Search for the cell housing the specified text and yield its (X, Y) center coordinate. 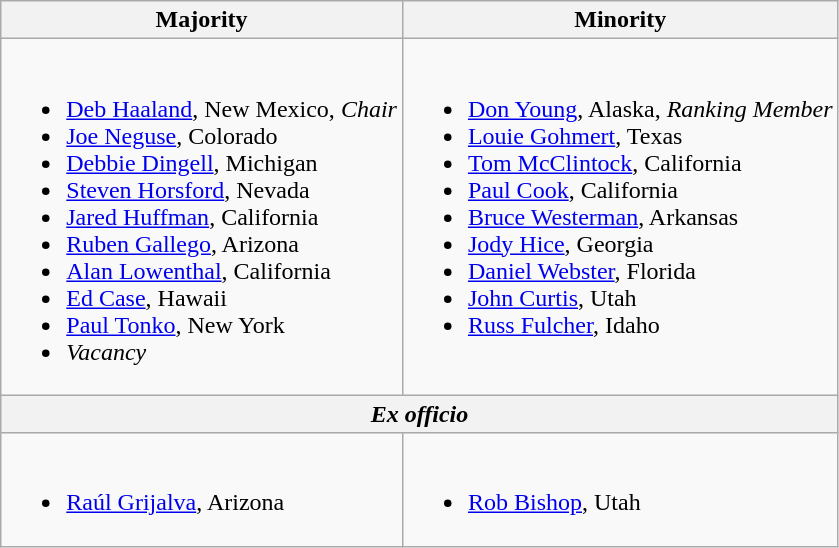
Rob Bishop, Utah (620, 490)
Majority (202, 20)
Minority (620, 20)
Raúl Grijalva, Arizona (202, 490)
Ex officio (420, 414)
